Extract the (x, y) coordinate from the center of the cell holding the provided text.  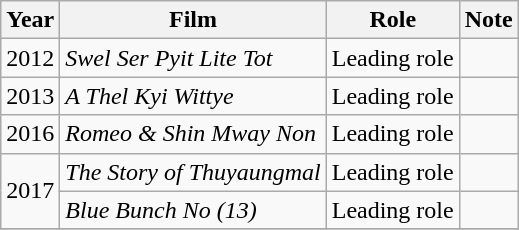
A Thel Kyi Wittye (193, 96)
2017 (30, 191)
Role (392, 20)
Note (488, 20)
2013 (30, 96)
Year (30, 20)
Swel Ser Pyit Lite Tot (193, 58)
2016 (30, 134)
Film (193, 20)
2012 (30, 58)
The Story of Thuyaungmal (193, 172)
Blue Bunch No (13) (193, 210)
Romeo & Shin Mway Non (193, 134)
